Pinpoint the cell where the given text exists, returning its [x, y] midpoint coordinate. 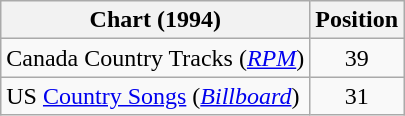
US Country Songs (Billboard) [156, 96]
Canada Country Tracks (RPM) [156, 58]
Chart (1994) [156, 20]
Position [357, 20]
31 [357, 96]
39 [357, 58]
